Determine the [x, y] coordinate at the center of the cell enclosing the given text.  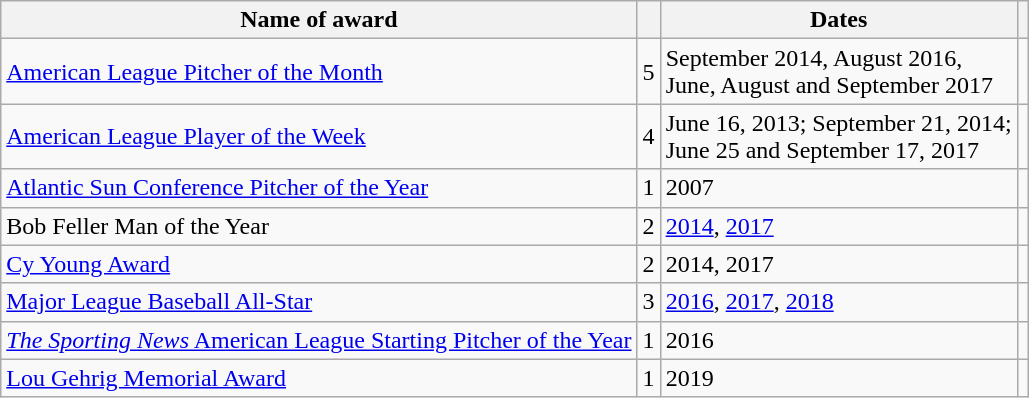
2019 [838, 378]
Lou Gehrig Memorial Award [319, 378]
Cy Young Award [319, 264]
American League Pitcher of the Month [319, 72]
American League Player of the Week [319, 136]
2007 [838, 188]
September 2014, August 2016,June, August and September 2017 [838, 72]
The Sporting News American League Starting Pitcher of the Year [319, 340]
4 [648, 136]
2016, 2017, 2018 [838, 302]
Dates [838, 20]
3 [648, 302]
June 16, 2013; September 21, 2014;June 25 and September 17, 2017 [838, 136]
5 [648, 72]
Bob Feller Man of the Year [319, 226]
Name of award [319, 20]
Major League Baseball All-Star [319, 302]
Atlantic Sun Conference Pitcher of the Year [319, 188]
2016 [838, 340]
